Extract the [X, Y] coordinate from the center of the cell holding the provided text.  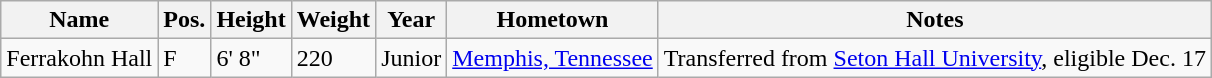
Hometown [553, 20]
6' 8" [251, 58]
Weight [333, 20]
Notes [934, 20]
Transferred from Seton Hall University, eligible Dec. 17 [934, 58]
220 [333, 58]
Ferrakohn Hall [80, 58]
Pos. [184, 20]
Name [80, 20]
Junior [412, 58]
Height [251, 20]
Year [412, 20]
Memphis, Tennessee [553, 58]
F [184, 58]
